Pinpoint the cell where the given text exists, returning its [X, Y] midpoint coordinate. 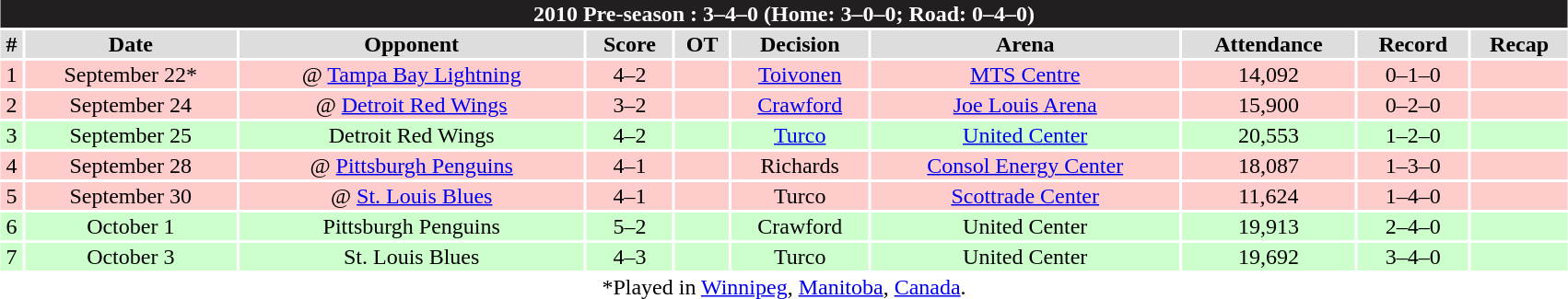
Pittsburgh Penguins [411, 226]
September 28 [131, 166]
St. Louis Blues [411, 257]
15,900 [1268, 105]
October 3 [131, 257]
September 22* [131, 75]
Opponent [411, 44]
6 [11, 226]
3–4–0 [1413, 257]
1 [11, 75]
4–3 [630, 257]
19,692 [1268, 257]
MTS Centre [1024, 75]
OT [702, 44]
0–2–0 [1413, 105]
Score [630, 44]
3–2 [630, 105]
Scottrade Center [1024, 196]
# [11, 44]
September 30 [131, 196]
20,553 [1268, 135]
Arena [1024, 44]
September 25 [131, 135]
19,913 [1268, 226]
Joe Louis Arena [1024, 105]
@ Pittsburgh Penguins [411, 166]
2 [11, 105]
Detroit Red Wings [411, 135]
Recap [1519, 44]
Date [131, 44]
Record [1413, 44]
@ Tampa Bay Lightning [411, 75]
October 1 [131, 226]
1–4–0 [1413, 196]
@ St. Louis Blues [411, 196]
5 [11, 196]
Decision [800, 44]
5–2 [630, 226]
1–3–0 [1413, 166]
4 [11, 166]
2–4–0 [1413, 226]
@ Detroit Red Wings [411, 105]
1–2–0 [1413, 135]
2010 Pre-season : 3–4–0 (Home: 3–0–0; Road: 0–4–0) [784, 14]
Toivonen [800, 75]
11,624 [1268, 196]
18,087 [1268, 166]
Attendance [1268, 44]
3 [11, 135]
7 [11, 257]
Richards [800, 166]
September 24 [131, 105]
Consol Energy Center [1024, 166]
14,092 [1268, 75]
0–1–0 [1413, 75]
